Detect which cell encompasses the target text, then output its [X, Y] center coordinate. 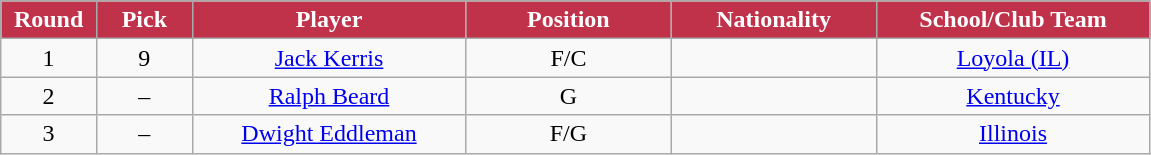
Jack Kerris [329, 58]
Round [49, 20]
F/C [568, 58]
Dwight Eddleman [329, 134]
1 [49, 58]
Illinois [1013, 134]
Pick [144, 20]
G [568, 96]
Loyola (IL) [1013, 58]
Ralph Beard [329, 96]
F/G [568, 134]
2 [49, 96]
Kentucky [1013, 96]
School/Club Team [1013, 20]
9 [144, 58]
Nationality [774, 20]
3 [49, 134]
Player [329, 20]
Position [568, 20]
